Return the [X, Y] coordinate for the center point of the cell that contains the specified text.  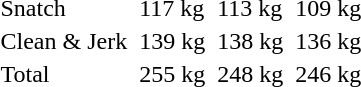
138 kg [250, 41]
139 kg [172, 41]
